Pinpoint the cell where the given text exists, returning its (X, Y) midpoint coordinate. 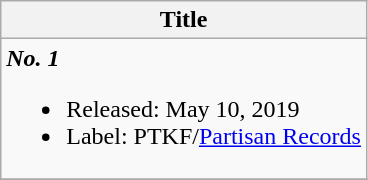
Title (184, 20)
No. 1Released: May 10, 2019Label: PTKF/Partisan Records (184, 109)
